Determine the [X, Y] coordinate at the center of the cell enclosing the given text.  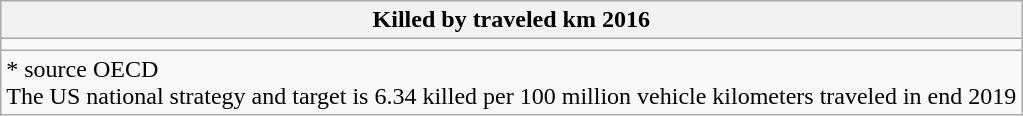
Killed by traveled km 2016 [512, 20]
* source OECDThe US national strategy and target is 6.34 killed per 100 million vehicle kilometers traveled in end 2019 [512, 82]
